Pinpoint the cell where the given text exists, returning its [X, Y] midpoint coordinate. 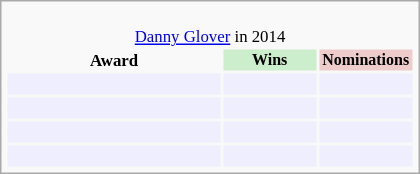
Award [114, 60]
Danny Glover in 2014 [210, 28]
Wins [270, 60]
Nominations [366, 60]
